Provide the [X, Y] coordinate of the cell's center where the given text is located.  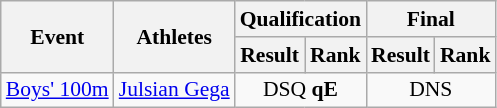
DNS [430, 90]
Boys' 100m [58, 90]
Athletes [174, 36]
Final [430, 19]
DSQ qE [300, 90]
Event [58, 36]
Julsian Gega [174, 90]
Qualification [300, 19]
